Locate the cell with the specified text and output its (X, Y) center coordinate. 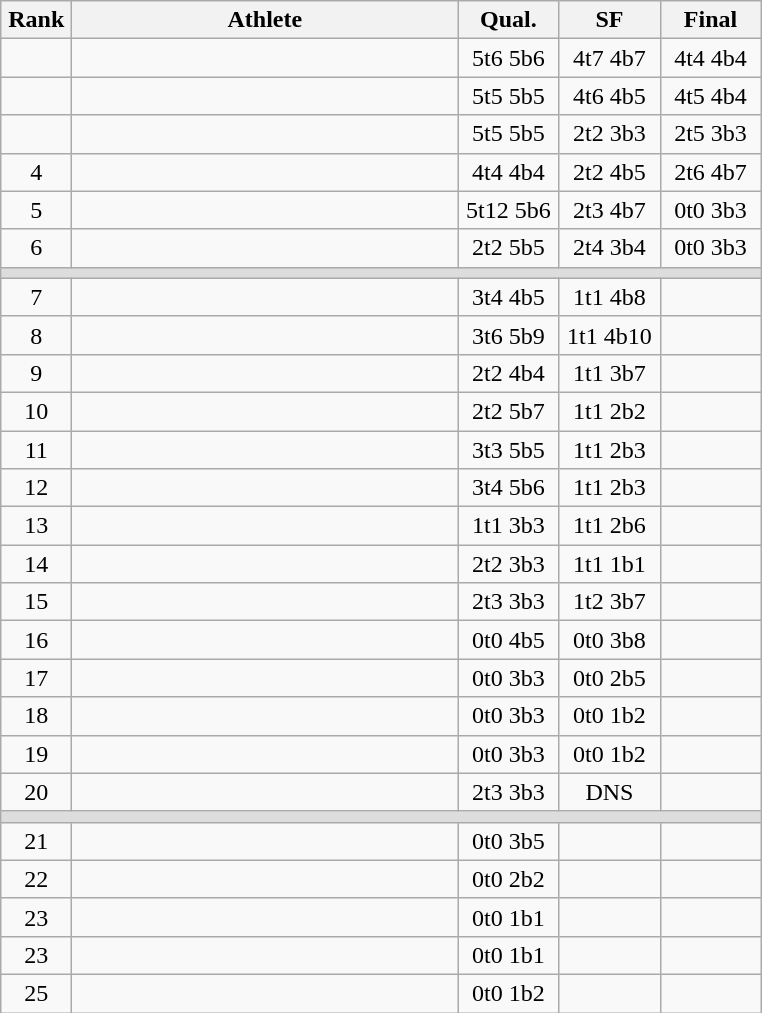
14 (36, 564)
4 (36, 172)
4t7 4b7 (610, 58)
10 (36, 411)
17 (36, 678)
22 (36, 879)
13 (36, 526)
6 (36, 248)
2t2 4b4 (508, 373)
3t6 5b9 (508, 335)
2t4 3b4 (610, 248)
4t5 4b4 (710, 96)
21 (36, 841)
9 (36, 373)
1t1 2b2 (610, 411)
2t6 4b7 (710, 172)
Rank (36, 20)
19 (36, 754)
12 (36, 488)
2t2 5b7 (508, 411)
1t1 4b8 (610, 297)
3t4 4b5 (508, 297)
18 (36, 716)
0t0 2b5 (610, 678)
2t2 4b5 (610, 172)
15 (36, 602)
0t0 2b2 (508, 879)
0t0 3b5 (508, 841)
25 (36, 993)
1t1 3b7 (610, 373)
1t1 1b1 (610, 564)
Qual. (508, 20)
3t4 5b6 (508, 488)
0t0 3b8 (610, 640)
3t3 5b5 (508, 449)
0t0 4b5 (508, 640)
5t12 5b6 (508, 210)
DNS (610, 792)
4t6 4b5 (610, 96)
SF (610, 20)
16 (36, 640)
7 (36, 297)
5 (36, 210)
5t6 5b6 (508, 58)
1t2 3b7 (610, 602)
11 (36, 449)
Athlete (265, 20)
8 (36, 335)
2t5 3b3 (710, 134)
2t2 5b5 (508, 248)
1t1 3b3 (508, 526)
2t3 4b7 (610, 210)
1t1 2b6 (610, 526)
20 (36, 792)
Final (710, 20)
1t1 4b10 (610, 335)
